Return (X, Y) of the center of cell containing provided text 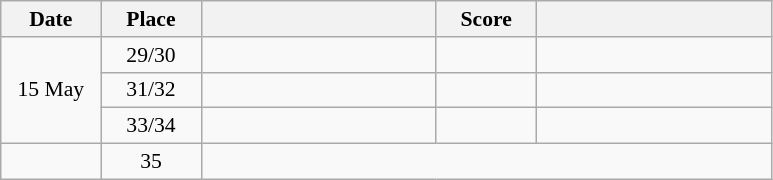
35 (151, 162)
Date (51, 19)
15 May (51, 90)
31/32 (151, 90)
Place (151, 19)
Score (486, 19)
33/34 (151, 126)
29/30 (151, 55)
